Provide the [X, Y] coordinate of the cell's center where the given text is located.  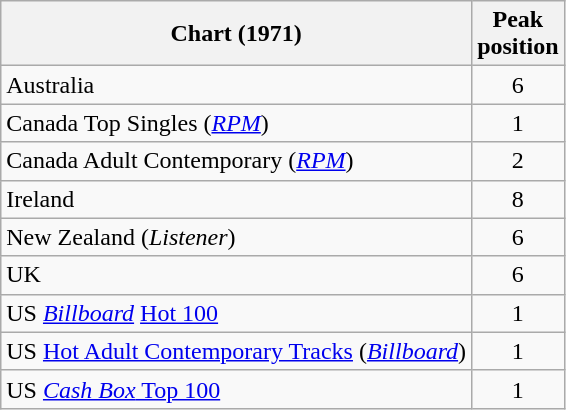
US Hot Adult Contemporary Tracks (Billboard) [236, 351]
New Zealand (Listener) [236, 237]
Canada Top Singles (RPM) [236, 123]
8 [518, 199]
Australia [236, 85]
US Billboard Hot 100 [236, 313]
US Cash Box Top 100 [236, 389]
Chart (1971) [236, 34]
UK [236, 275]
2 [518, 161]
Canada Adult Contemporary (RPM) [236, 161]
Peakposition [518, 34]
Ireland [236, 199]
